Extract the [X, Y] coordinate from the center of the cell holding the provided text.  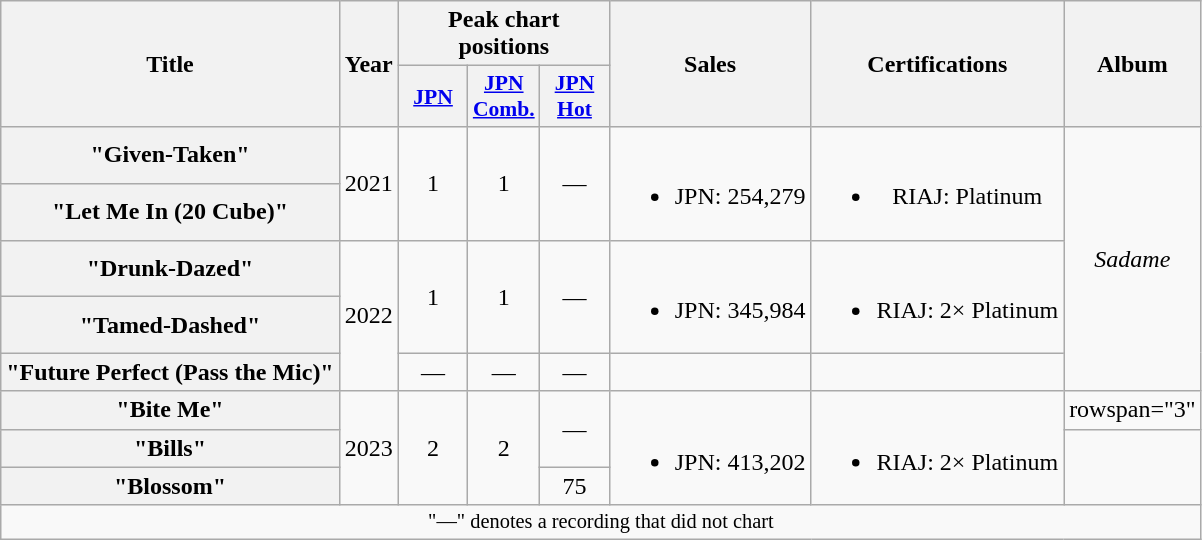
rowspan="3" [1133, 410]
"Given-Taken" [170, 156]
Certifications [938, 64]
"Bite Me" [170, 410]
"—" denotes a recording that did not chart [601, 522]
JPN: 254,279 [710, 184]
JPN [433, 96]
2022 [368, 316]
"Future Perfect (Pass the Mic)" [170, 372]
2021 [368, 184]
Sales [710, 64]
JPNComb. [504, 96]
RIAJ: Platinum [938, 184]
JPN: 413,202 [710, 448]
Peak chart positions [504, 34]
"Blossom" [170, 486]
"Drunk-Dazed" [170, 268]
Sadame [1133, 259]
JPN: 345,984 [710, 296]
75 [575, 486]
2023 [368, 448]
JPNHot [575, 96]
"Let Me In (20 Cube)" [170, 212]
"Bills" [170, 448]
Title [170, 64]
"Tamed-Dashed" [170, 326]
Year [368, 64]
Album [1133, 64]
